Find where the given text appears and provide that cell's center as [x, y] coordinate. 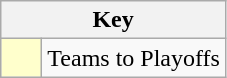
Teams to Playoffs [134, 58]
Key [114, 20]
